Locate the cell with the specified text and output its [X, Y] center coordinate. 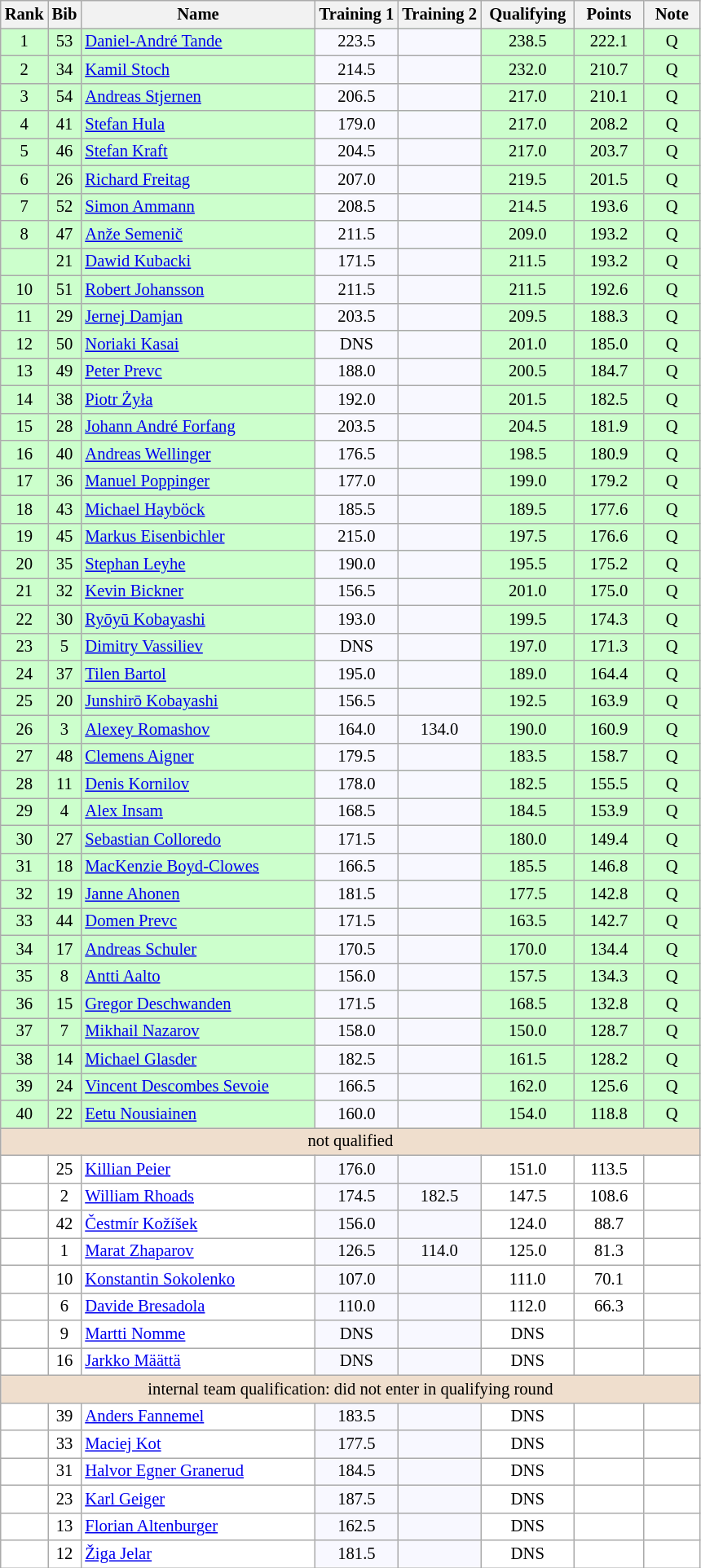
195.0 [357, 674]
192.6 [610, 289]
Karl Geiger [197, 1499]
Junshirō Kobayashi [197, 701]
Bib [65, 14]
Daniel-André Tande [197, 42]
170.5 [357, 949]
125.0 [528, 1251]
193.0 [357, 619]
149.4 [610, 839]
Alexey Romashov [197, 729]
175.0 [610, 591]
Ryōyū Kobayashi [197, 619]
192.5 [528, 701]
154.0 [528, 1113]
Andreas Wellinger [197, 454]
219.5 [528, 179]
180.9 [610, 454]
179.5 [357, 757]
54 [65, 97]
Jarkko Määttä [197, 1361]
162.0 [528, 1087]
134.3 [610, 977]
114.0 [439, 1251]
198.5 [528, 454]
163.9 [610, 701]
Points [610, 14]
Michael Glasder [197, 1059]
192.0 [357, 399]
Janne Ahonen [197, 894]
134.4 [610, 949]
128.2 [610, 1059]
187.5 [357, 1499]
Killian Peier [197, 1169]
175.2 [610, 564]
197.5 [528, 537]
Gregor Deschwanden [197, 1004]
52 [65, 207]
111.0 [528, 1279]
151.0 [528, 1169]
Tilen Bartol [197, 674]
178.0 [357, 784]
41 [65, 125]
193.6 [610, 207]
Johann André Forfang [197, 427]
208.2 [610, 125]
162.5 [357, 1526]
Name [197, 14]
142.8 [610, 894]
Simon Ammann [197, 207]
Martti Nomme [197, 1333]
Eetu Nousiainen [197, 1113]
53 [65, 42]
47 [65, 234]
Alex Insam [197, 811]
Piotr Żyła [197, 399]
81.3 [610, 1251]
126.5 [357, 1251]
112.0 [528, 1307]
174.3 [610, 619]
215.0 [357, 537]
147.5 [528, 1197]
Jernej Damjan [197, 317]
Denis Kornilov [197, 784]
153.9 [610, 811]
161.5 [528, 1059]
Peter Prevc [197, 371]
110.0 [357, 1307]
158.7 [610, 757]
50 [65, 345]
188.0 [357, 371]
207.0 [357, 179]
Stefan Kraft [197, 152]
238.5 [528, 42]
Clemens Aigner [197, 757]
164.4 [610, 674]
158.0 [357, 1031]
150.0 [528, 1031]
185.0 [610, 345]
146.8 [610, 867]
160.9 [610, 729]
Maciej Kot [197, 1444]
Žiga Jelar [197, 1553]
Mikhail Nazarov [197, 1031]
176.5 [357, 454]
William Rhoads [197, 1197]
107.0 [357, 1279]
Markus Eisenbichler [197, 537]
Training 1 [357, 14]
Noriaki Kasai [197, 345]
208.5 [357, 207]
48 [65, 757]
Kevin Bickner [197, 591]
Richard Freitag [197, 179]
88.7 [610, 1224]
171.3 [610, 647]
108.6 [610, 1197]
179.0 [357, 125]
188.3 [610, 317]
45 [65, 537]
181.9 [610, 427]
internal team qualification: did not enter in qualifying round [350, 1389]
Vincent Descombes Sevoie [197, 1087]
232.0 [528, 69]
118.8 [610, 1113]
Dimitry Vassiliev [197, 647]
206.5 [357, 97]
113.5 [610, 1169]
157.5 [528, 977]
42 [65, 1224]
Rank [24, 14]
210.1 [610, 97]
Čestmír Kožíšek [197, 1224]
177.6 [610, 509]
209.5 [528, 317]
Antti Aalto [197, 977]
not qualified [350, 1141]
124.0 [528, 1224]
176.0 [357, 1169]
Davide Bresadola [197, 1307]
189.5 [528, 509]
9 [65, 1333]
49 [65, 371]
Marat Zhaparov [197, 1251]
203.7 [610, 152]
Michael Hayböck [197, 509]
MacKenzie Boyd-Clowes [197, 867]
70.1 [610, 1279]
160.0 [357, 1113]
176.6 [610, 537]
Halvor Egner Granerud [197, 1471]
142.7 [610, 921]
Dawid Kubacki [197, 261]
Stephan Leyhe [197, 564]
44 [65, 921]
223.5 [357, 42]
189.0 [528, 674]
Note [672, 14]
184.7 [610, 371]
132.8 [610, 1004]
Training 2 [439, 14]
125.6 [610, 1087]
Sebastian Colloredo [197, 839]
Domen Prevc [197, 921]
Robert Johansson [197, 289]
199.0 [528, 481]
199.5 [528, 619]
66.3 [610, 1307]
222.1 [610, 42]
Konstantin Sokolenko [197, 1279]
128.7 [610, 1031]
174.5 [357, 1197]
177.0 [357, 481]
210.7 [610, 69]
Qualifying [528, 14]
195.5 [528, 564]
51 [65, 289]
180.0 [528, 839]
170.0 [528, 949]
Manuel Poppinger [197, 481]
Anže Semenič [197, 234]
46 [65, 152]
134.0 [439, 729]
43 [65, 509]
Andreas Schuler [197, 949]
Florian Altenburger [197, 1526]
155.5 [610, 784]
179.2 [610, 481]
209.0 [528, 234]
163.5 [528, 921]
164.0 [357, 729]
Kamil Stoch [197, 69]
Anders Fannemel [197, 1416]
200.5 [528, 371]
Stefan Hula [197, 125]
Andreas Stjernen [197, 97]
197.0 [528, 647]
